Find where the given text appears and provide that cell's center as [X, Y] coordinate. 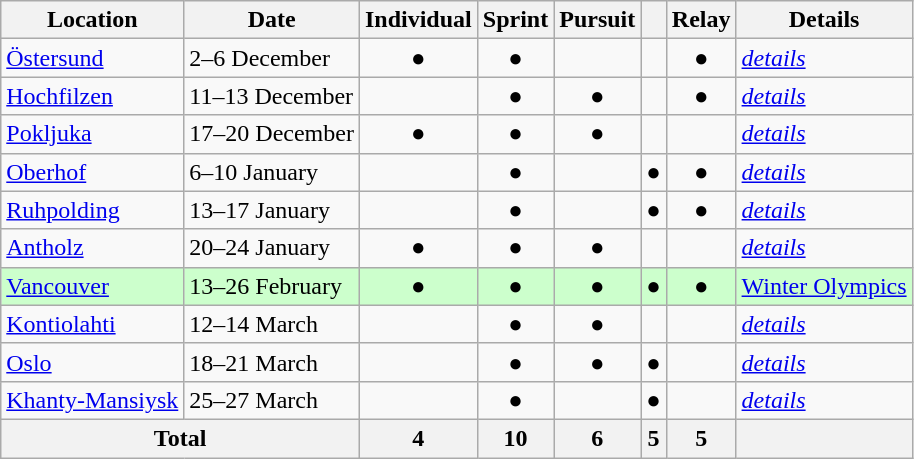
10 [515, 438]
18–21 March [272, 362]
Details [824, 20]
4 [418, 438]
Relay [701, 20]
Östersund [92, 58]
Hochfilzen [92, 96]
Oslo [92, 362]
Location [92, 20]
Antholz [92, 248]
6–10 January [272, 172]
20–24 January [272, 248]
Khanty-Mansiysk [92, 400]
Pokljuka [92, 134]
25–27 March [272, 400]
Ruhpolding [92, 210]
13–26 February [272, 286]
Sprint [515, 20]
Date [272, 20]
Oberhof [92, 172]
Individual [418, 20]
Pursuit [598, 20]
11–13 December [272, 96]
Kontiolahti [92, 324]
Total [180, 438]
Vancouver [92, 286]
Winter Olympics [824, 286]
13–17 January [272, 210]
12–14 March [272, 324]
6 [598, 438]
17–20 December [272, 134]
2–6 December [272, 58]
